Find where the given text appears and provide that cell's center as [X, Y] coordinate. 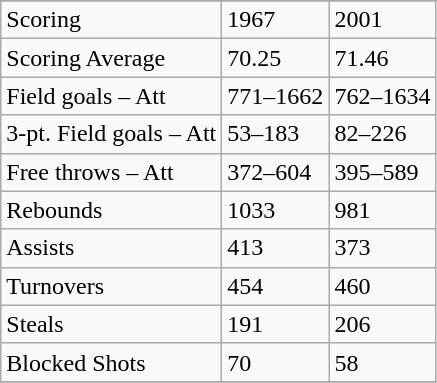
Free throws – Att [112, 172]
53–183 [276, 134]
191 [276, 324]
Assists [112, 248]
Steals [112, 324]
762–1634 [382, 96]
372–604 [276, 172]
Scoring [112, 20]
2001 [382, 20]
373 [382, 248]
Blocked Shots [112, 362]
1033 [276, 210]
Rebounds [112, 210]
413 [276, 248]
3-pt. Field goals – Att [112, 134]
58 [382, 362]
460 [382, 286]
82–226 [382, 134]
395–589 [382, 172]
981 [382, 210]
1967 [276, 20]
Turnovers [112, 286]
70.25 [276, 58]
454 [276, 286]
Scoring Average [112, 58]
70 [276, 362]
206 [382, 324]
Field goals – Att [112, 96]
71.46 [382, 58]
771–1662 [276, 96]
